Return [x, y] of the center of cell containing provided text 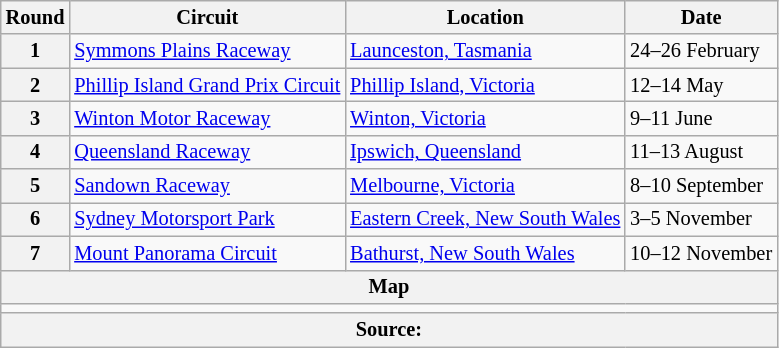
Eastern Creek, New South Wales [485, 219]
12–14 May [701, 85]
Queensland Raceway [207, 152]
Ipswich, Queensland [485, 152]
Sandown Raceway [207, 186]
Phillip Island, Victoria [485, 85]
Melbourne, Victoria [485, 186]
Bathurst, New South Wales [485, 253]
Symmons Plains Raceway [207, 51]
8–10 September [701, 186]
11–13 August [701, 152]
Sydney Motorsport Park [207, 219]
Mount Panorama Circuit [207, 253]
Source: [389, 330]
24–26 February [701, 51]
Phillip Island Grand Prix Circuit [207, 85]
Date [701, 17]
2 [36, 85]
Map [389, 287]
7 [36, 253]
Circuit [207, 17]
Winton, Victoria [485, 118]
6 [36, 219]
3–5 November [701, 219]
Launceston, Tasmania [485, 51]
9–11 June [701, 118]
4 [36, 152]
10–12 November [701, 253]
Location [485, 17]
Winton Motor Raceway [207, 118]
3 [36, 118]
5 [36, 186]
1 [36, 51]
Round [36, 17]
